Pinpoint the cell where the given text exists, returning its (X, Y) midpoint coordinate. 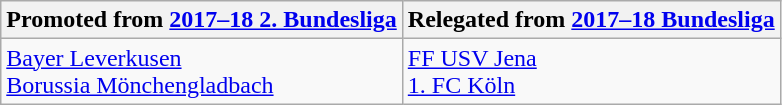
FF USV Jena1. FC Köln (591, 72)
Promoted from 2017–18 2. Bundesliga (202, 20)
Relegated from 2017–18 Bundesliga (591, 20)
Bayer LeverkusenBorussia Mönchengladbach (202, 72)
